Scan for the cell matching the given text and deliver its (x, y) coordinate at center. 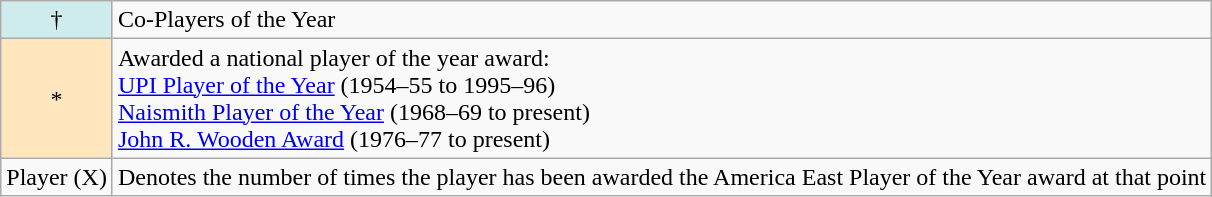
* (57, 98)
Player (X) (57, 177)
† (57, 20)
Co-Players of the Year (662, 20)
Denotes the number of times the player has been awarded the America East Player of the Year award at that point (662, 177)
